Provide the [x, y] coordinate of the cell's center where the given text is located.  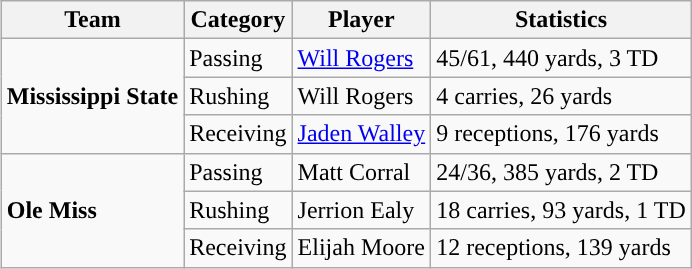
9 receptions, 176 yards [562, 134]
Category [238, 20]
Matt Corral [362, 172]
Team [92, 20]
Statistics [562, 20]
Mississippi State [92, 96]
Elijah Moore [362, 248]
24/36, 385 yards, 2 TD [562, 172]
Jerrion Ealy [362, 210]
Jaden Walley [362, 134]
45/61, 440 yards, 3 TD [562, 58]
Ole Miss [92, 210]
4 carries, 26 yards [562, 96]
18 carries, 93 yards, 1 TD [562, 210]
Player [362, 20]
12 receptions, 139 yards [562, 248]
